Output the [x, y] coordinate of the center of the cell containing the given text.  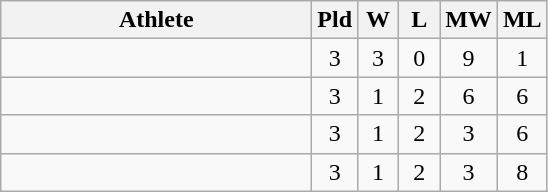
0 [420, 58]
Pld [335, 20]
Athlete [156, 20]
L [420, 20]
W [378, 20]
MW [469, 20]
ML [522, 20]
8 [522, 172]
9 [469, 58]
